From the cell containing the given text, extract its center point as [x, y] coordinate. 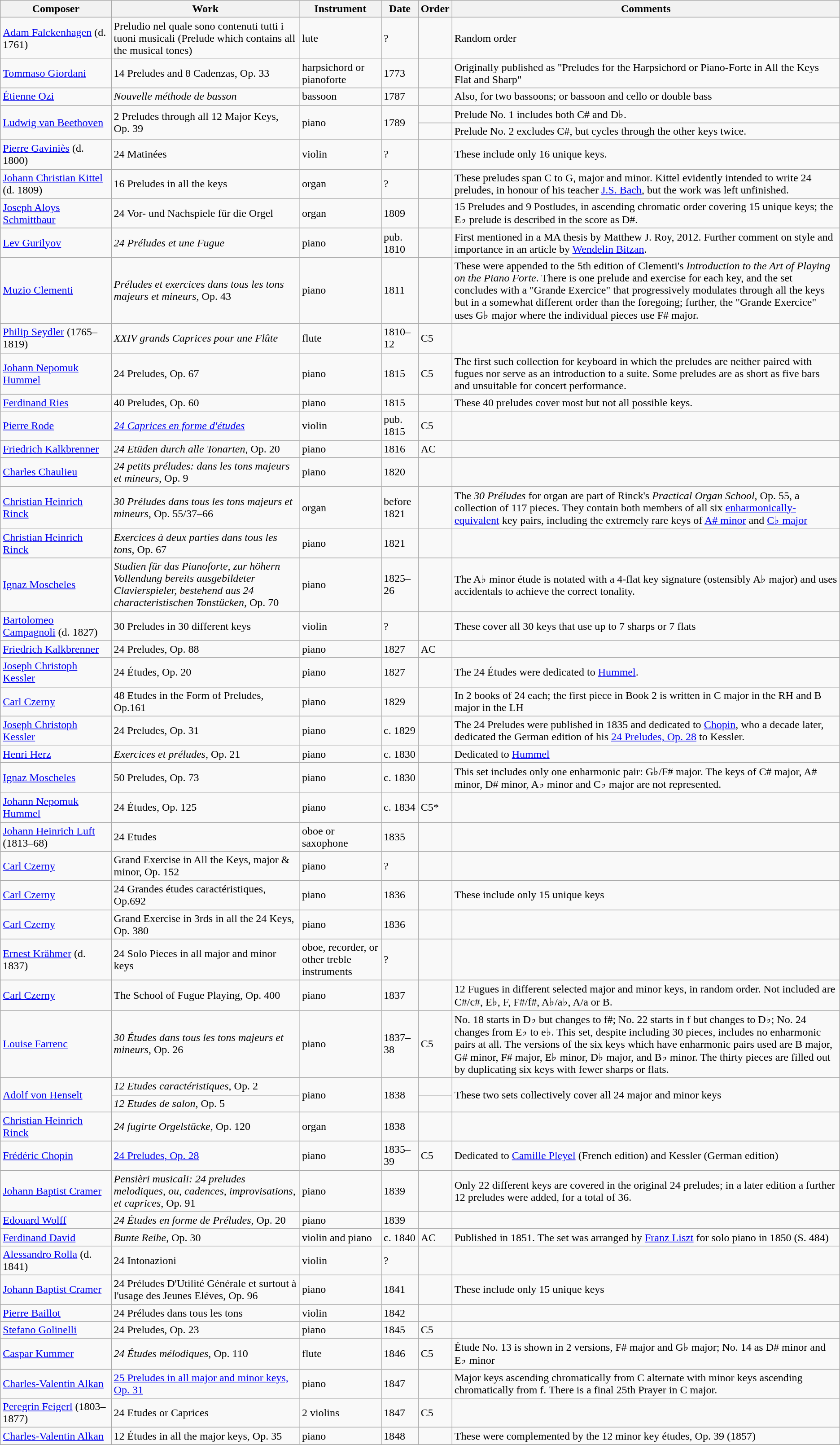
1835 [399, 837]
In 2 books of 24 each; the first piece in Book 2 is written in C major in the RH and B major in the LH [646, 701]
Also, for two bassoons; or bassoon and cello or double bass [646, 97]
XXIV grands Caprices pour une Flûte [206, 338]
Bartolomeo Campagnoli (d. 1827) [56, 626]
before 1821 [399, 508]
Order [435, 9]
Muzio Clementi [56, 290]
1810–12 [399, 338]
24 Préludes D'Utilité Générale et surtout à l'usage des Jeunes Eléves, Op. 96 [206, 1289]
24 petits préludes: dans les tons majeurs et mineurs, Op. 9 [206, 472]
1835–39 [399, 1155]
1846 [399, 1354]
24 Caprices en forme d'études [206, 426]
The 24 Études were dedicated to Hummel. [646, 672]
Louise Farrenc [56, 1044]
Major keys ascending chromatically from C alternate with minor keys ascending chromatically from f. There is a final 25th Prayer in C major. [646, 1384]
pub. 1815 [399, 426]
25 Preludes in all major and minor keys, Op. 31 [206, 1384]
Composer [56, 9]
Étude No. 13 is shown in 2 versions, F# major and G♭ major; No. 14 as D# minor and E♭ minor [646, 1354]
24 Preludes, Op. 28 [206, 1155]
24 Préludes dans tous les tons [206, 1313]
Bunte Reihe, Op. 30 [206, 1237]
1829 [399, 701]
Grand Exercise in 3rds in all the 24 Keys, Op. 380 [206, 925]
24 Grandes études caractéristiques, Op.692 [206, 895]
c. 1834 [399, 807]
Johann Heinrich Luft (1813–68) [56, 837]
Pierre Baillot [56, 1313]
C5* [435, 807]
Comments [646, 9]
Peregrin Feigerl (1803–1877) [56, 1413]
Lev Gurilyov [56, 242]
24 Études en forme de Préludes, Op. 20 [206, 1220]
c. 1829 [399, 731]
This set includes only one enharmonic pair: G♭/F# major. The keys of C# major, A# minor, D# minor, A♭ minor and C♭ major are not represented. [646, 777]
24 Études, Op. 20 [206, 672]
1811 [399, 290]
Work [206, 9]
Ernest Krähmer (d. 1837) [56, 960]
40 Preludes, Op. 60 [206, 403]
1809 [399, 214]
24 Etüden durch alle Tonarten, Op. 20 [206, 449]
1789 [399, 123]
Exercices à deux parties dans tous les tons, Op. 67 [206, 543]
24 Preludes, Op. 88 [206, 649]
24 Intonazioni [206, 1261]
24 Matinées [206, 154]
Dedicated to Hummel [646, 754]
Prelude No. 1 includes both C# and D♭. [646, 114]
Henri Herz [56, 754]
1820 [399, 472]
Pensièri musicali: 24 preludes melodiques, ou, cadences, improvisations, et caprices, Op. 91 [206, 1191]
Caspar Kummer [56, 1354]
Alessandro Rolla (d. 1841) [56, 1261]
2 Preludes through all 12 Major Keys, Op. 39 [206, 123]
The School of Fugue Playing, Op. 400 [206, 996]
Prelude No. 2 excludes C#, but cycles through the other keys twice. [646, 132]
1816 [399, 449]
The A♭ minor étude is notated with a 4-flat key signature (ostensibly A♭ major) and uses accidentals to achieve the correct tonality. [646, 584]
30 Préludes dans tous les tons majeurs et mineurs, Op. 55/37–66 [206, 508]
24 Etudes or Caprices [206, 1413]
24 Preludes, Op. 23 [206, 1330]
24 Études mélodiques, Op. 110 [206, 1354]
Joseph Aloys Schmittbaur [56, 214]
24 fugirte Orgelstücke, Op. 120 [206, 1127]
48 Etudes in the Form of Preludes, Op.161 [206, 701]
24 Etudes [206, 837]
Stefano Golinelli [56, 1330]
Only 22 different keys are covered in the original 24 preludes; in a later edition a further 12 preludes were added, for a total of 36. [646, 1191]
These cover all 30 keys that use up to 7 sharps or 7 flats [646, 626]
These two sets collectively cover all 24 major and minor keys [646, 1095]
Grand Exercise in All the Keys, major & minor, Op. 152 [206, 866]
24 Vor- und Nachspiele für die Orgel [206, 214]
1825–26 [399, 584]
Frédéric Chopin [56, 1155]
12 Études in all the major keys, Op. 35 [206, 1436]
Nouvelle méthode de basson [206, 97]
Philip Seydler (1765–1819) [56, 338]
1837–38 [399, 1044]
Étienne Ozi [56, 97]
Dedicated to Camille Pleyel (French edition) and Kessler (German edition) [646, 1155]
First mentioned in a MA thesis by Matthew J. Roy, 2012. Further comment on style and importance in an article by Wendelin Bitzan. [646, 242]
24 Solo Pieces in all major and minor keys [206, 960]
Johann Christian Kittel (d. 1809) [56, 184]
24 Préludes et une Fugue [206, 242]
12 Etudes caractéristiques, Op. 2 [206, 1086]
Instrument [340, 9]
Published in 1851. The set was arranged by Franz Liszt for solo piano in 1850 (S. 484) [646, 1237]
Pierre Rode [56, 426]
1848 [399, 1436]
16 Preludes in all the keys [206, 184]
Exercices et préludes, Op. 21 [206, 754]
12 Fugues in different selected major and minor keys, in random order. Not included are C#/c#, E♭, F, F#/f#, A♭/a♭, A/a or B. [646, 996]
harpsichord or pianoforte [340, 74]
These 40 preludes cover most but not all possible keys. [646, 403]
1837 [399, 996]
50 Preludes, Op. 73 [206, 777]
1845 [399, 1330]
c. 1840 [399, 1237]
24 Preludes, Op. 67 [206, 373]
Préludes et exercices dans tous les tons majeurs et mineurs, Op. 43 [206, 290]
bassoon [340, 97]
30 Preludes in 30 different keys [206, 626]
oboe or saxophone [340, 837]
1821 [399, 543]
Tommaso Giordani [56, 74]
1773 [399, 74]
Charles Chaulieu [56, 472]
1841 [399, 1289]
Edouard Wolff [56, 1220]
Random order [646, 38]
pub. 1810 [399, 242]
Ferdinand David [56, 1237]
2 violins [340, 1413]
1787 [399, 97]
Date [399, 9]
1842 [399, 1313]
These include only 16 unique keys. [646, 154]
Studien für das Pianoforte, zur höhern Vollendung bereits ausgebildeter Clavierspieler, bestehend aus 24 characteristischen Tonstücken, Op. 70 [206, 584]
Pierre Gaviniès (d. 1800) [56, 154]
Preludio nel quale sono contenuti tutti i tuoni musicali (Prelude which contains all the musical tones) [206, 38]
Originally published as "Preludes for the Harpsichord or Piano-Forte in All the Keys Flat and Sharp" [646, 74]
Ludwig van Beethoven [56, 123]
30 Études dans tous les tons majeurs et mineurs, Op. 26 [206, 1044]
violin and piano [340, 1237]
Adam Falckenhagen (d. 1761) [56, 38]
12 Etudes de salon, Op. 5 [206, 1103]
14 Preludes and 8 Cadenzas, Op. 33 [206, 74]
These were complemented by the 12 minor key études, Op. 39 (1857) [646, 1436]
oboe, recorder, or other treble instruments [340, 960]
15 Preludes and 9 Postludes, in ascending chromatic order covering 15 unique keys; the E♭ prelude is described in the score as D#. [646, 214]
Ferdinand Ries [56, 403]
24 Preludes, Op. 31 [206, 731]
lute [340, 38]
Adolf von Henselt [56, 1095]
24 Études, Op. 125 [206, 807]
